Provide the (x, y) coordinate of the cell's center where the given text is located.  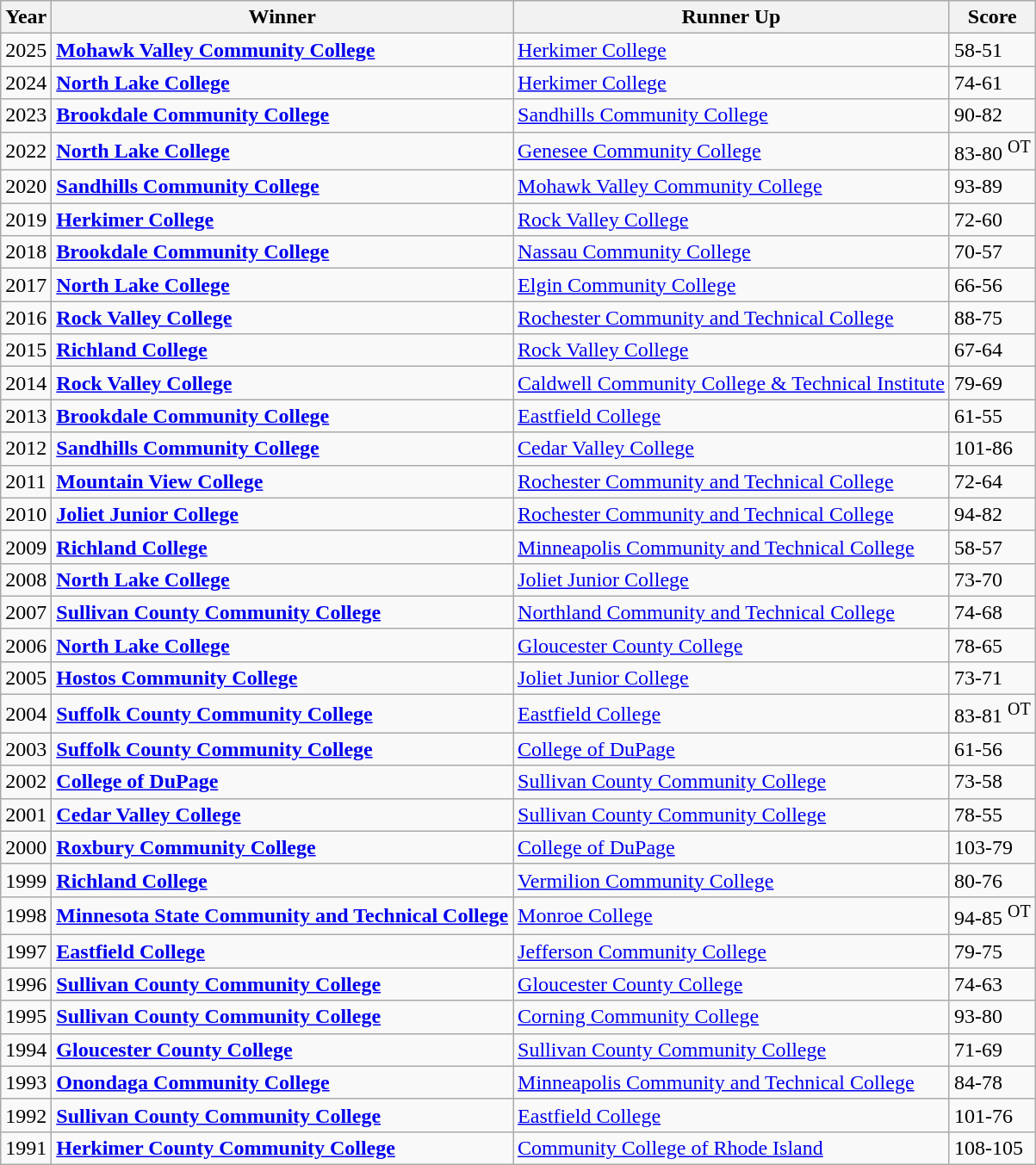
70-57 (992, 252)
2022 (26, 152)
1996 (26, 984)
71-69 (992, 1050)
2009 (26, 547)
83-80 OT (992, 152)
1991 (26, 1148)
79-75 (992, 951)
2006 (26, 645)
2023 (26, 115)
2018 (26, 252)
1994 (26, 1050)
Herkimer County Community College (282, 1148)
101-86 (992, 449)
2014 (26, 383)
Elgin Community College (732, 285)
108-105 (992, 1148)
79-69 (992, 383)
2003 (26, 749)
Jefferson Community College (732, 951)
93-89 (992, 187)
Hostos Community College (282, 678)
2016 (26, 318)
Corning Community College (732, 1017)
73-71 (992, 678)
78-65 (992, 645)
2024 (26, 83)
67-64 (992, 350)
2020 (26, 187)
2001 (26, 815)
74-68 (992, 612)
Runner Up (732, 17)
93-80 (992, 1017)
Onondaga Community College (282, 1082)
88-75 (992, 318)
84-78 (992, 1082)
Roxbury Community College (282, 847)
61-56 (992, 749)
83-81 OT (992, 715)
Nassau Community College (732, 252)
61-55 (992, 416)
94-82 (992, 514)
Winner (282, 17)
2005 (26, 678)
58-51 (992, 50)
72-64 (992, 481)
Vermilion Community College (732, 880)
2007 (26, 612)
Score (992, 17)
2012 (26, 449)
1993 (26, 1082)
Year (26, 17)
2019 (26, 220)
Northland Community and Technical College (732, 612)
58-57 (992, 547)
1997 (26, 951)
101-76 (992, 1115)
Caldwell Community College & Technical Institute (732, 383)
90-82 (992, 115)
74-63 (992, 984)
73-70 (992, 579)
1995 (26, 1017)
Community College of Rhode Island (732, 1148)
2010 (26, 514)
2013 (26, 416)
73-58 (992, 782)
2002 (26, 782)
2000 (26, 847)
Minnesota State Community and Technical College (282, 916)
2004 (26, 715)
72-60 (992, 220)
2011 (26, 481)
66-56 (992, 285)
Genesee Community College (732, 152)
78-55 (992, 815)
2017 (26, 285)
1992 (26, 1115)
2008 (26, 579)
80-76 (992, 880)
103-79 (992, 847)
2015 (26, 350)
Mountain View College (282, 481)
2025 (26, 50)
Monroe College (732, 916)
1999 (26, 880)
94-85 OT (992, 916)
74-61 (992, 83)
1998 (26, 916)
